Scan for the cell matching the given text and deliver its [x, y] coordinate at center. 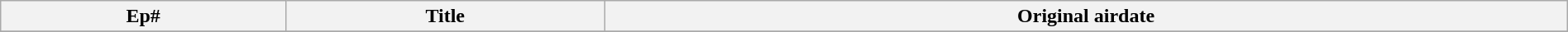
Original airdate [1086, 16]
Ep# [144, 16]
Title [445, 16]
